Capture the cell that displays the provided text and extract its (X, Y) central coordinate. 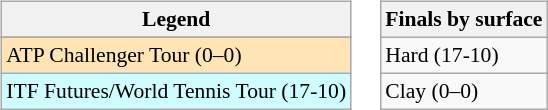
Legend (176, 20)
Hard (17-10) (464, 55)
ITF Futures/World Tennis Tour (17-10) (176, 91)
ATP Challenger Tour (0–0) (176, 55)
Finals by surface (464, 20)
Clay (0–0) (464, 91)
